Search for the cell housing the specified text and yield its (X, Y) center coordinate. 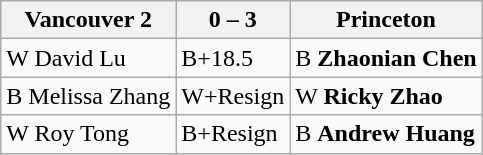
B+Resign (233, 134)
B Andrew Huang (386, 134)
W Roy Tong (88, 134)
Princeton (386, 20)
Vancouver 2 (88, 20)
B Melissa Zhang (88, 96)
B Zhaonian Chen (386, 58)
W Ricky Zhao (386, 96)
W David Lu (88, 58)
B+18.5 (233, 58)
0 – 3 (233, 20)
W+Resign (233, 96)
